Identify which cell holds the provided text, then report its (X, Y) central coordinate. 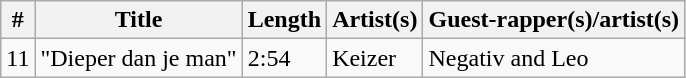
Title (138, 20)
Artist(s) (375, 20)
11 (18, 58)
2:54 (284, 58)
Keizer (375, 58)
Negativ and Leo (554, 58)
"Dieper dan je man" (138, 58)
Guest-rapper(s)/artist(s) (554, 20)
Length (284, 20)
# (18, 20)
